Find where the given text appears and provide that cell's center as (X, Y) coordinate. 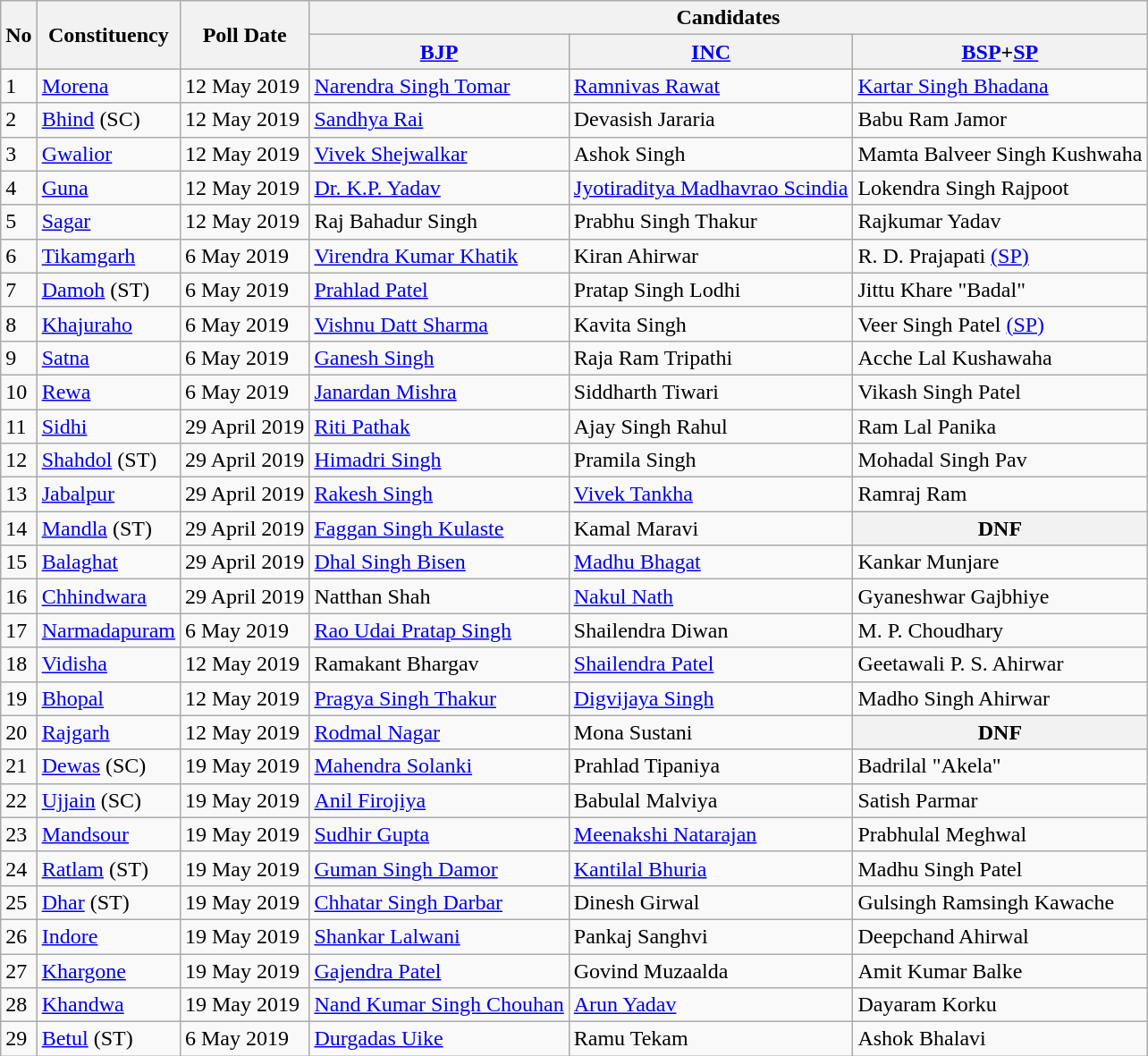
Rao Udai Pratap Singh (439, 630)
21 (19, 766)
Jyotiraditya Madhavrao Scindia (711, 188)
Dayaram Korku (1000, 1005)
29 (19, 1039)
8 (19, 324)
Riti Pathak (439, 427)
Meenakshi Natarajan (711, 834)
Sudhir Gupta (439, 834)
Pankaj Sanghvi (711, 936)
Balaghat (108, 562)
Morena (108, 86)
Ajay Singh Rahul (711, 427)
Gulsingh Ramsingh Kawache (1000, 902)
Dhar (ST) (108, 902)
Amit Kumar Balke (1000, 970)
Vivek Shejwalkar (439, 154)
Chhatar Singh Darbar (439, 902)
Damoh (ST) (108, 290)
Govind Muzaalda (711, 970)
Devasish Jararia (711, 120)
Mandla (ST) (108, 528)
Rakesh Singh (439, 494)
Satish Parmar (1000, 800)
Digvijaya Singh (711, 698)
Ujjain (SC) (108, 800)
Sandhya Rai (439, 120)
Candidates (728, 18)
Lokendra Singh Rajpoot (1000, 188)
Kiran Ahirwar (711, 256)
Babulal Malviya (711, 800)
Janardan Mishra (439, 392)
Gwalior (108, 154)
Tikamgarh (108, 256)
Siddharth Tiwari (711, 392)
Kartar Singh Bhadana (1000, 86)
Madhu Bhagat (711, 562)
BJP (439, 52)
Badrilal "Akela" (1000, 766)
Kankar Munjare (1000, 562)
Guman Singh Damor (439, 868)
Vishnu Datt Sharma (439, 324)
3 (19, 154)
Shailendra Diwan (711, 630)
Khargone (108, 970)
27 (19, 970)
Ashok Singh (711, 154)
Virendra Kumar Khatik (439, 256)
Shankar Lalwani (439, 936)
Himadri Singh (439, 460)
Mandsour (108, 834)
INC (711, 52)
Nand Kumar Singh Chouhan (439, 1005)
Khajuraho (108, 324)
Nakul Nath (711, 596)
Mona Sustani (711, 732)
Vikash Singh Patel (1000, 392)
12 (19, 460)
Mahendra Solanki (439, 766)
Ratlam (ST) (108, 868)
Madhu Singh Patel (1000, 868)
Ramu Tekam (711, 1039)
Narmadapuram (108, 630)
Shailendra Patel (711, 664)
Guna (108, 188)
Jabalpur (108, 494)
Rodmal Nagar (439, 732)
Bhopal (108, 698)
20 (19, 732)
Dewas (SC) (108, 766)
6 (19, 256)
R. D. Prajapati (SP) (1000, 256)
Madho Singh Ahirwar (1000, 698)
M. P. Choudhary (1000, 630)
Prahlad Patel (439, 290)
Rajkumar Yadav (1000, 222)
25 (19, 902)
28 (19, 1005)
4 (19, 188)
Raj Bahadur Singh (439, 222)
26 (19, 936)
11 (19, 427)
15 (19, 562)
Mohadal Singh Pav (1000, 460)
Babu Ram Jamor (1000, 120)
Pragya Singh Thakur (439, 698)
Pratap Singh Lodhi (711, 290)
19 (19, 698)
Kavita Singh (711, 324)
Ram Lal Panika (1000, 427)
Natthan Shah (439, 596)
Arun Yadav (711, 1005)
Kamal Maravi (711, 528)
22 (19, 800)
Ramraj Ram (1000, 494)
Shahdol (ST) (108, 460)
5 (19, 222)
Deepchand Ahirwal (1000, 936)
BSP+SP (1000, 52)
18 (19, 664)
Bhind (SC) (108, 120)
9 (19, 358)
Gajendra Patel (439, 970)
Dinesh Girwal (711, 902)
Khandwa (108, 1005)
Pramila Singh (711, 460)
Sagar (108, 222)
Poll Date (244, 35)
7 (19, 290)
2 (19, 120)
1 (19, 86)
23 (19, 834)
Kantilal Bhuria (711, 868)
Rajgarh (108, 732)
Indore (108, 936)
Vidisha (108, 664)
Constituency (108, 35)
Acche Lal Kushawaha (1000, 358)
Gyaneshwar Gajbhiye (1000, 596)
Prahlad Tipaniya (711, 766)
Ashok Bhalavi (1000, 1039)
No (19, 35)
Rewa (108, 392)
Ramakant Bhargav (439, 664)
Betul (ST) (108, 1039)
Ramnivas Rawat (711, 86)
Satna (108, 358)
Chhindwara (108, 596)
13 (19, 494)
Mamta Balveer Singh Kushwaha (1000, 154)
Prabhu Singh Thakur (711, 222)
Raja Ram Tripathi (711, 358)
Anil Firojiya (439, 800)
14 (19, 528)
Narendra Singh Tomar (439, 86)
Durgadas Uike (439, 1039)
24 (19, 868)
Veer Singh Patel (SP) (1000, 324)
Dr. K.P. Yadav (439, 188)
Jittu Khare "Badal" (1000, 290)
16 (19, 596)
17 (19, 630)
Geetawali P. S. Ahirwar (1000, 664)
Dhal Singh Bisen (439, 562)
Vivek Tankha (711, 494)
Prabhulal Meghwal (1000, 834)
Faggan Singh Kulaste (439, 528)
Sidhi (108, 427)
Ganesh Singh (439, 358)
10 (19, 392)
